Pinpoint the cell where the given text exists, returning its [x, y] midpoint coordinate. 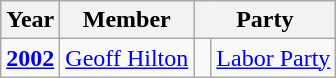
Member [127, 20]
Geoff Hilton [127, 58]
Party [265, 20]
Labor Party [274, 58]
Year [30, 20]
2002 [30, 58]
